Return [X, Y] of the center of cell containing provided text 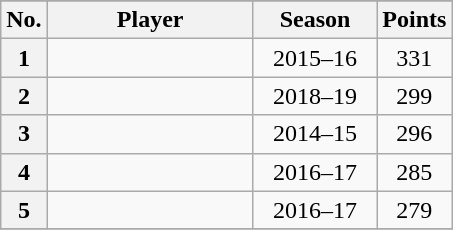
2014–15 [315, 134]
4 [24, 172]
No. [24, 20]
2015–16 [315, 58]
331 [414, 58]
279 [414, 210]
Points [414, 20]
5 [24, 210]
1 [24, 58]
296 [414, 134]
299 [414, 96]
Player [150, 20]
2 [24, 96]
3 [24, 134]
Season [315, 20]
2018–19 [315, 96]
285 [414, 172]
